Provide the (X, Y) coordinate of the cell's center where the given text is located.  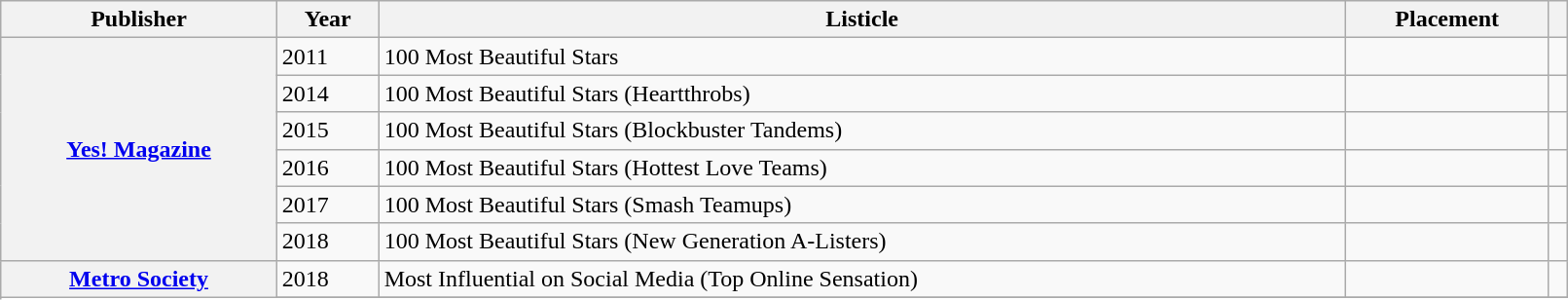
Most Influential on Social Media (Top Online Sensation) (862, 279)
2014 (327, 94)
2015 (327, 131)
100 Most Beautiful Stars (862, 56)
100 Most Beautiful Stars (Hottest Love Teams) (862, 168)
Listicle (862, 19)
Yes! Magazine (139, 149)
2011 (327, 56)
Publisher (139, 19)
100 Most Beautiful Stars (Blockbuster Tandems) (862, 131)
2016 (327, 168)
100 Most Beautiful Stars (Smash Teamups) (862, 205)
100 Most Beautiful Stars (New Generation A-Listers) (862, 242)
2017 (327, 205)
Year (327, 19)
Placement (1446, 19)
Metro Society (139, 279)
100 Most Beautiful Stars (Heartthrobs) (862, 94)
